Locate the cell with the specified text and output its (X, Y) center coordinate. 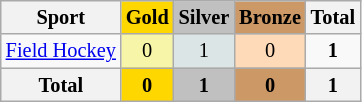
Gold (148, 17)
Silver (204, 17)
Field Hockey (61, 51)
Sport (61, 17)
Bronze (270, 17)
